Locate the cell with the specified text and output its [X, Y] center coordinate. 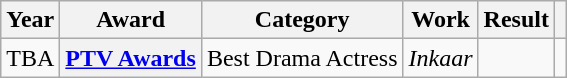
TBA [30, 58]
Inkaar [440, 58]
Work [440, 20]
Year [30, 20]
Award [131, 20]
Result [516, 20]
PTV Awards [131, 58]
Best Drama Actress [302, 58]
Category [302, 20]
